Output the (X, Y) coordinate of the center of the cell containing the given text.  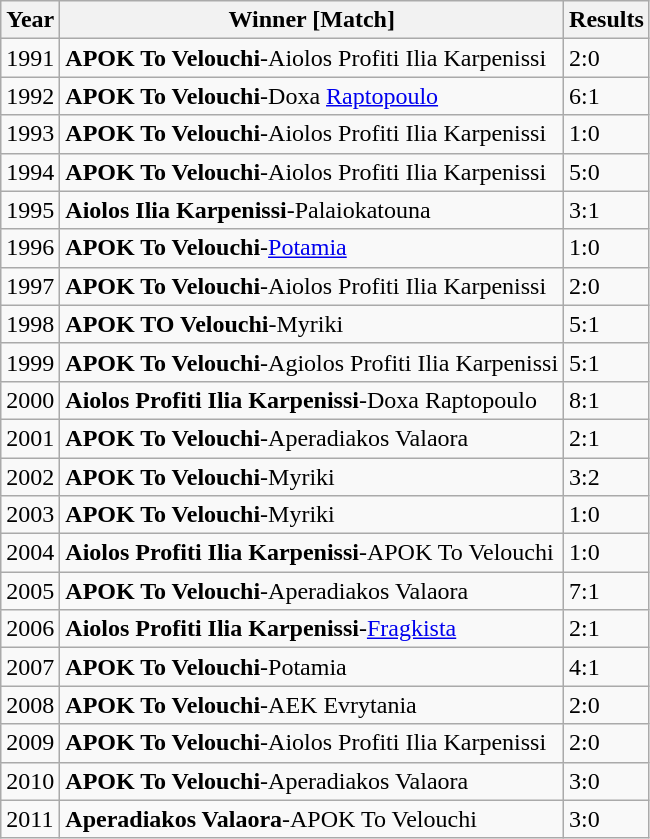
2003 (30, 515)
2007 (30, 667)
Aiolos Profiti Ilia Karpenissi-APOK To Velouchi (312, 553)
5:0 (607, 172)
1996 (30, 248)
2011 (30, 819)
1991 (30, 58)
Results (607, 20)
2010 (30, 781)
1992 (30, 96)
Aiolos Profiti Ilia Karpenissi-Doxa Raptopoulo (312, 400)
1995 (30, 210)
1994 (30, 172)
2009 (30, 743)
3:1 (607, 210)
Aperadiakos Valaora-APOK To Velouchi (312, 819)
2002 (30, 477)
1997 (30, 286)
APOK To Velouchi-AEK Evrytania (312, 705)
7:1 (607, 591)
2005 (30, 591)
8:1 (607, 400)
2006 (30, 629)
1999 (30, 362)
2008 (30, 705)
Year (30, 20)
1993 (30, 134)
1998 (30, 324)
3:2 (607, 477)
APOK To Velouchi-Doxa Raptopoulo (312, 96)
6:1 (607, 96)
APOK To Velouchi-Agiolos Profiti Ilia Karpenissi (312, 362)
2000 (30, 400)
2004 (30, 553)
Winner [Match] (312, 20)
4:1 (607, 667)
APOK TO Velouchi-Myriki (312, 324)
2001 (30, 438)
Aiolos Profiti Ilia Karpenissi-Fragkista (312, 629)
Aiolos Ilia Karpenissi-Palaiokatouna (312, 210)
